From the cell containing the given text, extract its center point as (x, y) coordinate. 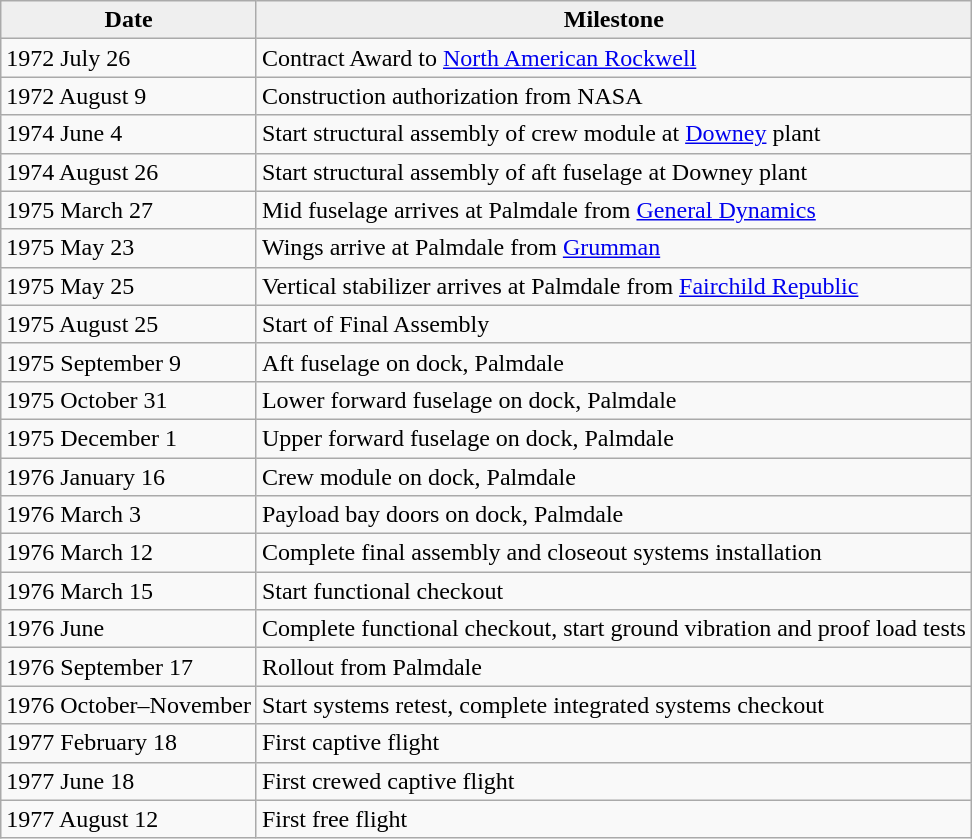
1975 August 25 (129, 324)
Start structural assembly of crew module at Downey plant (614, 134)
1976 October–November (129, 705)
Start functional checkout (614, 591)
1975 March 27 (129, 210)
1975 September 9 (129, 362)
1976 June (129, 629)
First free flight (614, 819)
1976 March 15 (129, 591)
1977 June 18 (129, 781)
First crewed captive flight (614, 781)
1975 May 23 (129, 248)
Contract Award to North American Rockwell (614, 58)
Start structural assembly of aft fuselage at Downey plant (614, 172)
Rollout from Palmdale (614, 667)
Date (129, 20)
Milestone (614, 20)
Payload bay doors on dock, Palmdale (614, 515)
Complete final assembly and closeout systems installation (614, 553)
Start systems retest, complete integrated systems checkout (614, 705)
1977 August 12 (129, 819)
Start of Final Assembly (614, 324)
1972 July 26 (129, 58)
1976 January 16 (129, 477)
1977 February 18 (129, 743)
Construction authorization from NASA (614, 96)
Aft fuselage on dock, Palmdale (614, 362)
1975 May 25 (129, 286)
Upper forward fuselage on dock, Palmdale (614, 438)
Wings arrive at Palmdale from Grumman (614, 248)
1976 September 17 (129, 667)
Vertical stabilizer arrives at Palmdale from Fairchild Republic (614, 286)
1976 March 12 (129, 553)
1975 October 31 (129, 400)
Crew module on dock, Palmdale (614, 477)
1975 December 1 (129, 438)
1974 August 26 (129, 172)
Mid fuselage arrives at Palmdale from General Dynamics (614, 210)
Complete functional checkout, start ground vibration and proof load tests (614, 629)
1974 June 4 (129, 134)
First captive flight (614, 743)
1976 March 3 (129, 515)
Lower forward fuselage on dock, Palmdale (614, 400)
1972 August 9 (129, 96)
